Scan for the cell matching the given text and deliver its [X, Y] coordinate at center. 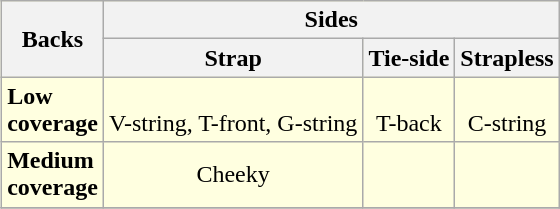
Mediumcoverage [53, 174]
V-string, T-front, G-string [233, 110]
Strapless [507, 58]
Tie-side [409, 58]
Lowcoverage [53, 110]
C-string [507, 110]
T-back [409, 110]
Cheeky [233, 174]
Strap [233, 58]
Backs [53, 39]
Sides [331, 20]
